Identify which cell holds the provided text, then report its [x, y] central coordinate. 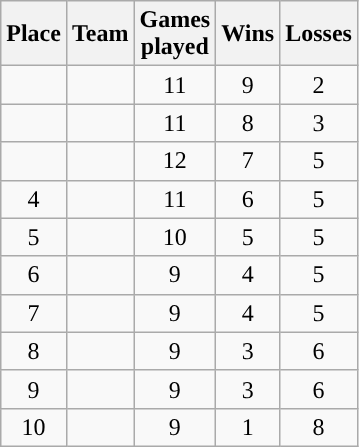
2 [319, 85]
Wins [248, 34]
Losses [319, 34]
Place [34, 34]
12 [175, 161]
Gamesplayed [175, 34]
Team [100, 34]
1 [248, 427]
